Search for the cell housing the specified text and yield its [x, y] center coordinate. 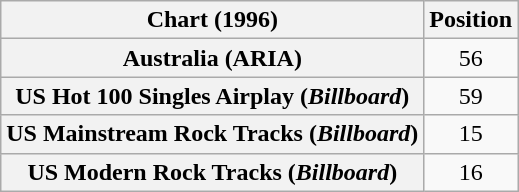
Position [471, 20]
US Hot 100 Singles Airplay (Billboard) [212, 96]
Chart (1996) [212, 20]
US Modern Rock Tracks (Billboard) [212, 172]
56 [471, 58]
16 [471, 172]
US Mainstream Rock Tracks (Billboard) [212, 134]
15 [471, 134]
Australia (ARIA) [212, 58]
59 [471, 96]
